Scan for the cell matching the given text and deliver its [x, y] coordinate at center. 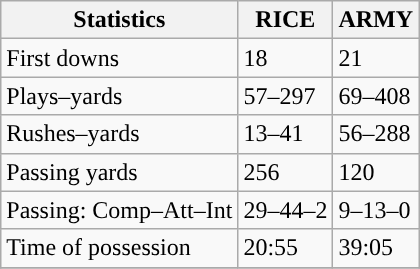
20:55 [286, 248]
9–13–0 [376, 210]
Passing yards [120, 172]
69–408 [376, 96]
13–41 [286, 134]
Time of possession [120, 248]
120 [376, 172]
ARMY [376, 20]
Plays–yards [120, 96]
18 [286, 58]
29–44–2 [286, 210]
39:05 [376, 248]
256 [286, 172]
56–288 [376, 134]
21 [376, 58]
Passing: Comp–Att–Int [120, 210]
Rushes–yards [120, 134]
RICE [286, 20]
57–297 [286, 96]
First downs [120, 58]
Statistics [120, 20]
